Locate the cell with the specified text and output its (x, y) center coordinate. 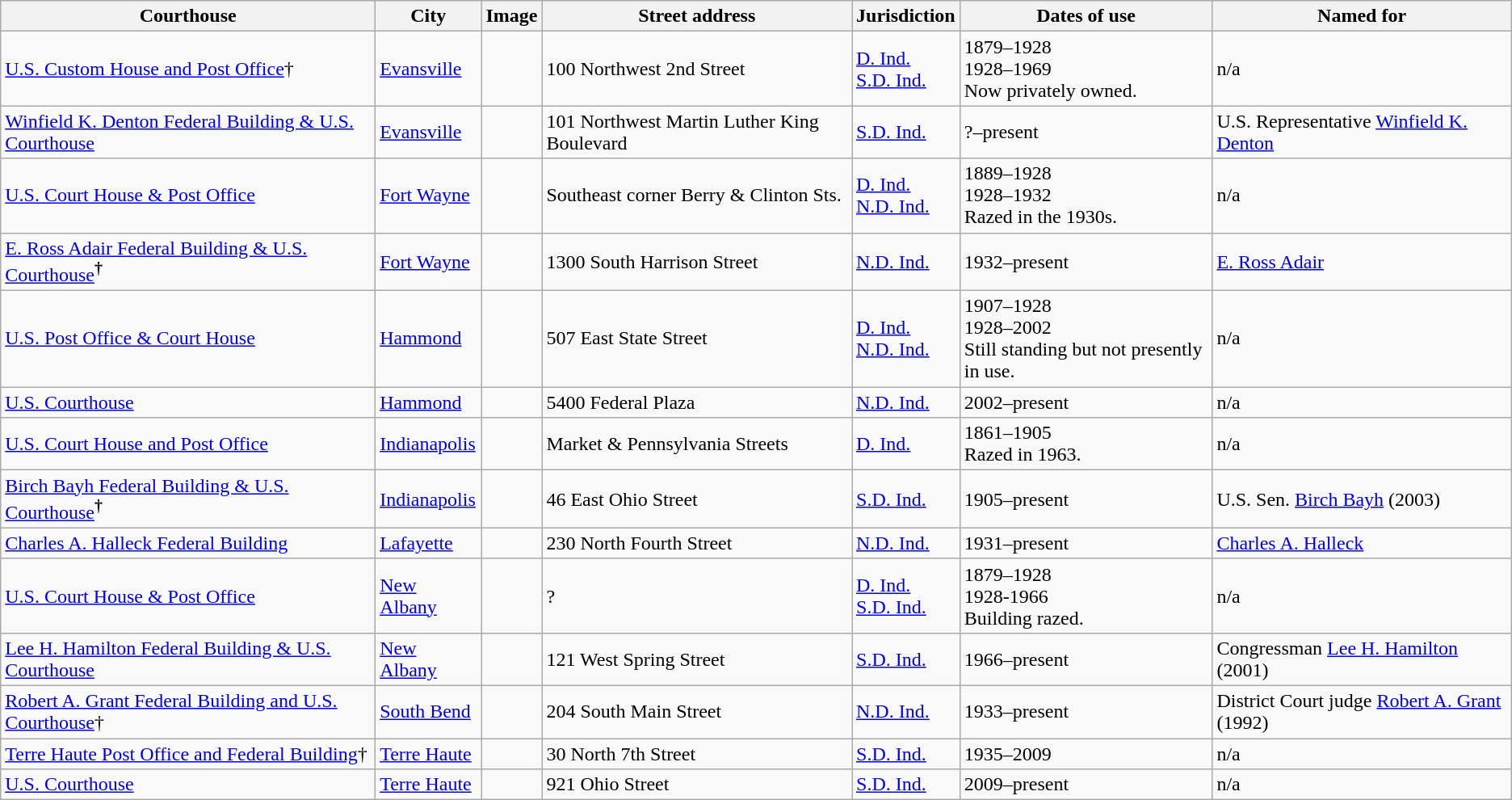
South Bend (428, 711)
Lafayette (428, 543)
2009–present (1086, 785)
D. Ind. (905, 444)
Jurisdiction (905, 16)
Dates of use (1086, 16)
City (428, 16)
1931–present (1086, 543)
U.S. Representative Winfield K. Denton (1362, 133)
121 West Spring Street (697, 659)
Birch Bayh Federal Building & U.S. Courthouse† (188, 499)
1933–present (1086, 711)
Southeast corner Berry & Clinton Sts. (697, 196)
230 North Fourth Street (697, 543)
Named for (1362, 16)
1932–present (1086, 262)
District Court judge Robert A. Grant (1992) (1362, 711)
U.S. Sen. Birch Bayh (2003) (1362, 499)
1907–19281928–2002Still standing but not presently in use. (1086, 339)
1966–present (1086, 659)
Terre Haute Post Office and Federal Building† (188, 754)
1905–present (1086, 499)
Charles A. Halleck (1362, 543)
Lee H. Hamilton Federal Building & U.S. Courthouse (188, 659)
E. Ross Adair (1362, 262)
100 Northwest 2nd Street (697, 69)
Image (512, 16)
Courthouse (188, 16)
46 East Ohio Street (697, 499)
1889–19281928–1932Razed in the 1930s. (1086, 196)
E. Ross Adair Federal Building & U.S. Courthouse† (188, 262)
1861–1905Razed in 1963. (1086, 444)
U.S. Custom House and Post Office† (188, 69)
921 Ohio Street (697, 785)
2002–present (1086, 402)
Market & Pennsylvania Streets (697, 444)
5400 Federal Plaza (697, 402)
1935–2009 (1086, 754)
Robert A. Grant Federal Building and U.S. Courthouse† (188, 711)
1879–19281928–1969Now privately owned. (1086, 69)
1300 South Harrison Street (697, 262)
Congressman Lee H. Hamilton (2001) (1362, 659)
1879–19281928-1966Building razed. (1086, 596)
507 East State Street (697, 339)
? (697, 596)
Charles A. Halleck Federal Building (188, 543)
?–present (1086, 133)
101 Northwest Martin Luther King Boulevard (697, 133)
U.S. Post Office & Court House (188, 339)
30 North 7th Street (697, 754)
Street address (697, 16)
U.S. Court House and Post Office (188, 444)
Winfield K. Denton Federal Building & U.S. Courthouse (188, 133)
204 South Main Street (697, 711)
